Locate the cell with the specified text and output its (x, y) center coordinate. 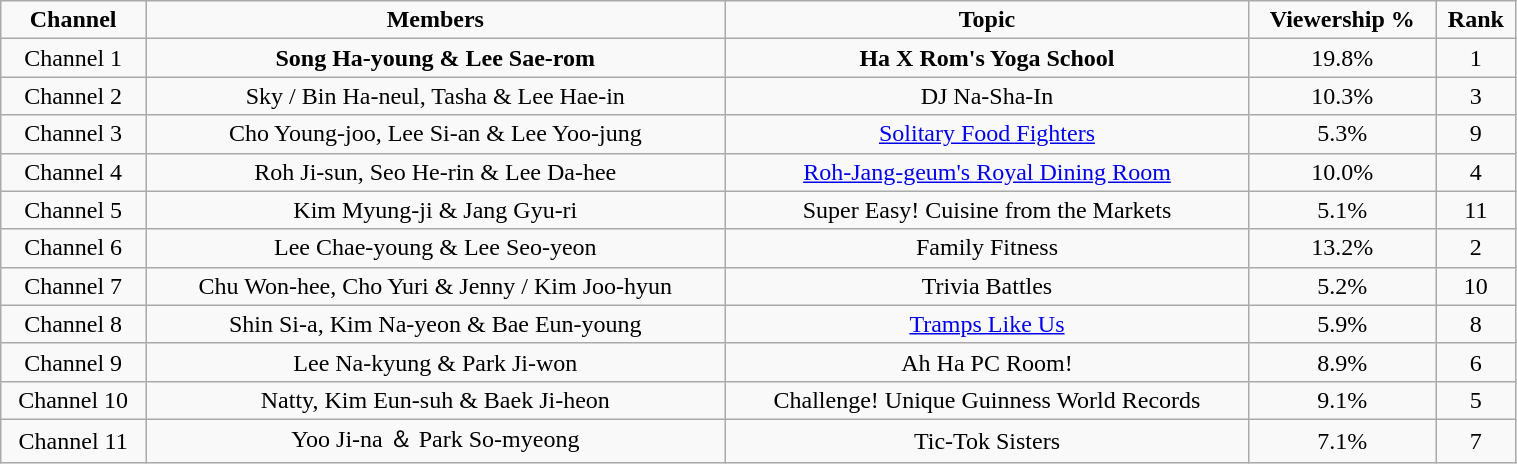
Tramps Like Us (987, 324)
7 (1476, 440)
Channel 3 (74, 134)
5.9% (1342, 324)
Channel 10 (74, 400)
Topic (987, 20)
Members (436, 20)
5.2% (1342, 286)
Channel 8 (74, 324)
4 (1476, 172)
10.0% (1342, 172)
DJ Na-Sha-In (987, 96)
Challenge! Unique Guinness World Records (987, 400)
Ha X Rom's Yoga School (987, 58)
Channel 6 (74, 248)
8 (1476, 324)
9 (1476, 134)
Solitary Food Fighters (987, 134)
Yoo Ji-na ＆ Park So-myeong (436, 440)
Lee Na-kyung & Park Ji-won (436, 362)
Song Ha-young & Lee Sae-rom (436, 58)
13.2% (1342, 248)
Channel 11 (74, 440)
7.1% (1342, 440)
9.1% (1342, 400)
Channel (74, 20)
2 (1476, 248)
Kim Myung-ji & Jang Gyu-ri (436, 210)
Rank (1476, 20)
6 (1476, 362)
5.3% (1342, 134)
1 (1476, 58)
Channel 9 (74, 362)
Tic-Tok Sisters (987, 440)
Trivia Battles (987, 286)
Channel 7 (74, 286)
Channel 1 (74, 58)
Super Easy! Cuisine from the Markets (987, 210)
5 (1476, 400)
Chu Won-hee, Cho Yuri & Jenny / Kim Joo-hyun (436, 286)
19.8% (1342, 58)
Cho Young-joo, Lee Si-an & Lee Yoo-jung (436, 134)
10.3% (1342, 96)
Family Fitness (987, 248)
Channel 2 (74, 96)
Lee Chae-young & Lee Seo-yeon (436, 248)
Sky / Bin Ha-neul, Tasha & Lee Hae-in (436, 96)
10 (1476, 286)
Channel 5 (74, 210)
Shin Si-a, Kim Na-yeon & Bae Eun-young (436, 324)
Roh-Jang-geum's Royal Dining Room (987, 172)
Roh Ji-sun, Seo He-rin & Lee Da-hee (436, 172)
3 (1476, 96)
8.9% (1342, 362)
11 (1476, 210)
Ah Ha PC Room! (987, 362)
Natty, Kim Eun-suh & Baek Ji-heon (436, 400)
5.1% (1342, 210)
Viewership % (1342, 20)
Channel 4 (74, 172)
